Detect which cell encompasses the target text, then output its [X, Y] center coordinate. 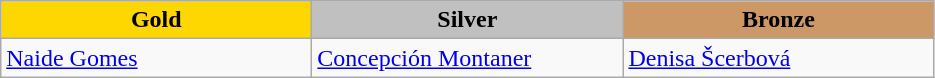
Silver [468, 20]
Bronze [778, 20]
Naide Gomes [156, 58]
Concepción Montaner [468, 58]
Gold [156, 20]
Denisa Šcerbová [778, 58]
